Capture the cell that displays the provided text and extract its [X, Y] central coordinate. 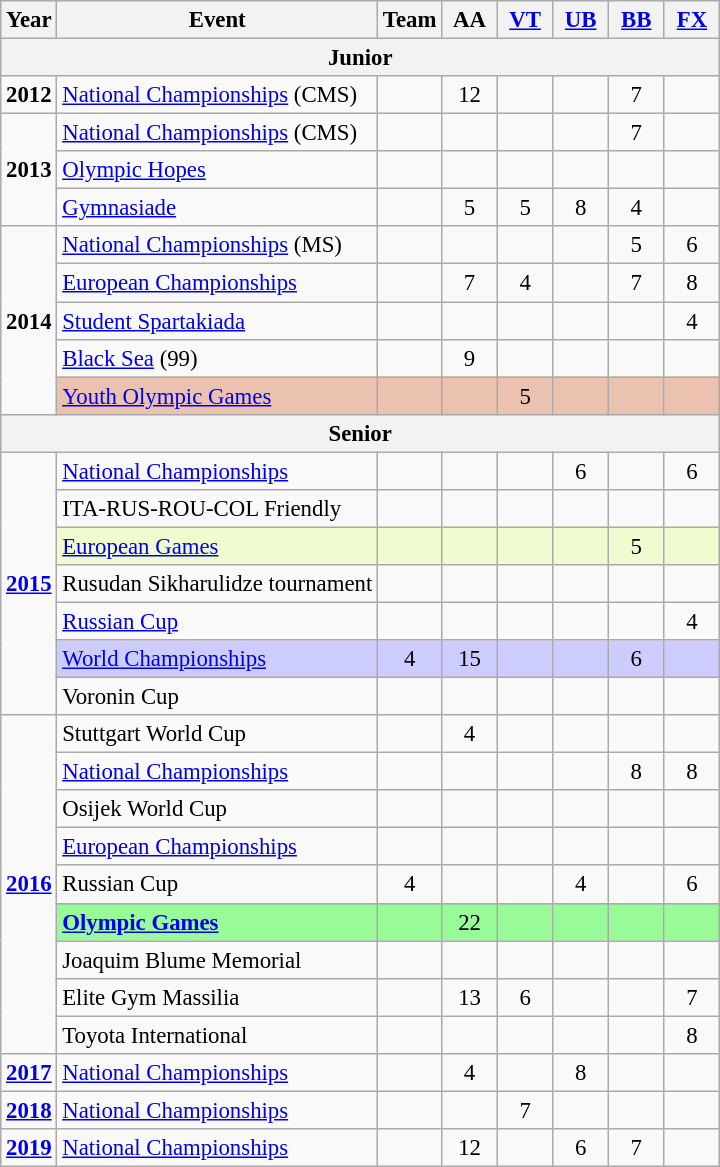
Event [218, 20]
Rusudan Sikharulidze tournament [218, 584]
Voronin Cup [218, 697]
2017 [29, 1073]
2015 [29, 584]
World Championships [218, 659]
2016 [29, 884]
BB [637, 20]
Student Spartakiada [218, 321]
Toyota International [218, 1035]
13 [470, 997]
2019 [29, 1148]
Senior [360, 433]
VT [525, 20]
Elite Gym Massilia [218, 997]
AA [470, 20]
22 [470, 922]
FX [692, 20]
National Championships (MS) [218, 245]
2018 [29, 1110]
Olympic Hopes [218, 170]
UB [581, 20]
Stuttgart World Cup [218, 734]
Olympic Games [218, 922]
Junior [360, 58]
European Games [218, 546]
Joaquim Blume Memorial [218, 960]
2012 [29, 95]
Youth Olympic Games [218, 396]
Osijek World Cup [218, 809]
Year [29, 20]
Team [410, 20]
9 [470, 358]
ITA-RUS-ROU-COL Friendly [218, 509]
2014 [29, 320]
Gymnasiade [218, 208]
15 [470, 659]
Black Sea (99) [218, 358]
2013 [29, 170]
